Scan for the cell matching the given text and deliver its [x, y] coordinate at center. 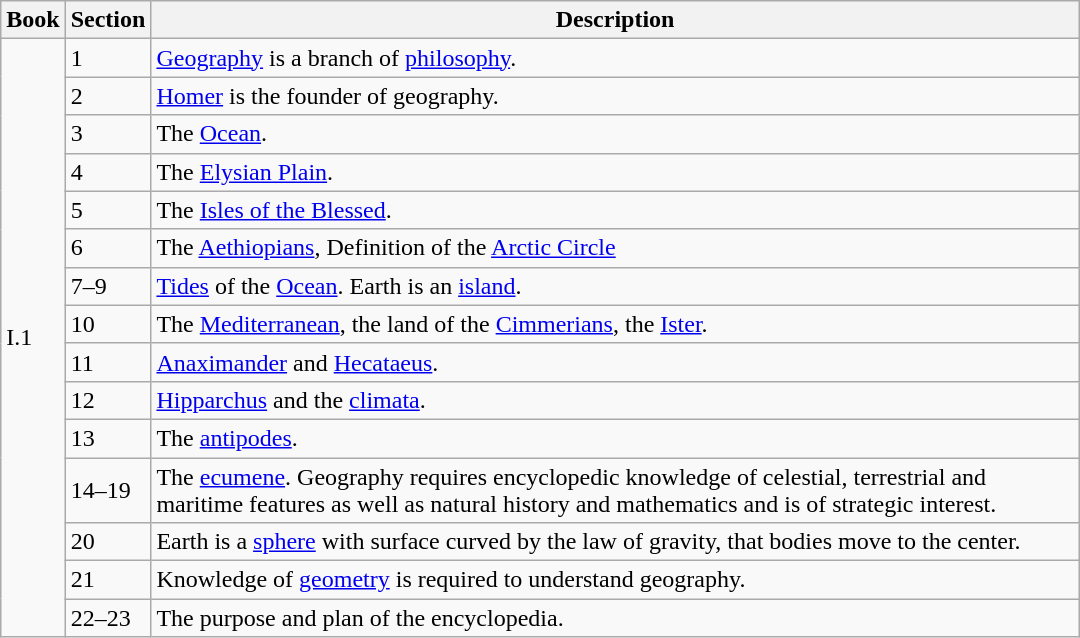
3 [108, 134]
22–23 [108, 618]
12 [108, 400]
7–9 [108, 286]
The Aethiopians, Definition of the Arctic Circle [615, 248]
Homer is the founder of geography. [615, 96]
Section [108, 20]
The purpose and plan of the encyclopedia. [615, 618]
14–19 [108, 490]
The antipodes. [615, 438]
13 [108, 438]
4 [108, 172]
1 [108, 58]
Hipparchus and the climata. [615, 400]
6 [108, 248]
The Mediterranean, the land of the Cimmerians, the Ister. [615, 324]
Geography is a branch of philosophy. [615, 58]
Book [33, 20]
The Elysian Plain. [615, 172]
The Ocean. [615, 134]
20 [108, 542]
Knowledge of geometry is required to understand geography. [615, 580]
Tides of the Ocean. Earth is an island. [615, 286]
21 [108, 580]
11 [108, 362]
The Isles of the Blessed. [615, 210]
I.1 [33, 338]
5 [108, 210]
2 [108, 96]
Description [615, 20]
10 [108, 324]
Earth is a sphere with surface curved by the law of gravity, that bodies move to the center. [615, 542]
Anaximander and Hecataeus. [615, 362]
